Search for the cell housing the specified text and yield its [X, Y] center coordinate. 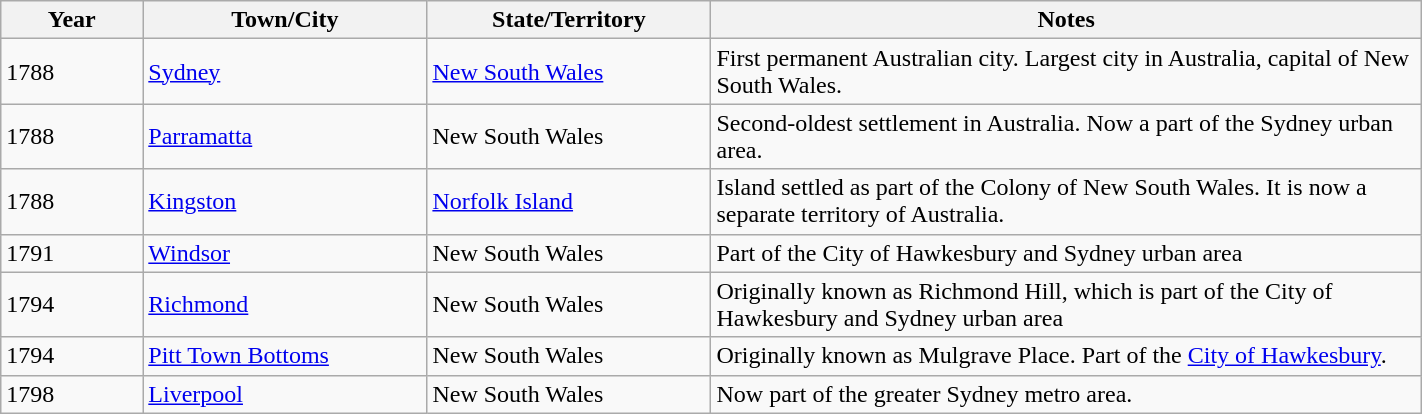
Part of the City of Hawkesbury and Sydney urban area [1066, 253]
Kingston [285, 202]
State/Territory [569, 20]
1791 [72, 253]
Windsor [285, 253]
Norfolk Island [569, 202]
Now part of the greater Sydney metro area. [1066, 394]
Originally known as Richmond Hill, which is part of the City of Hawkesbury and Sydney urban area [1066, 304]
Pitt Town Bottoms [285, 356]
Originally known as Mulgrave Place. Part of the City of Hawkesbury. [1066, 356]
Island settled as part of the Colony of New South Wales. It is now a separate territory of Australia. [1066, 202]
Sydney [285, 72]
Richmond [285, 304]
First permanent Australian city. Largest city in Australia, capital of New South Wales. [1066, 72]
Parramatta [285, 136]
Town/City [285, 20]
Year [72, 20]
1798 [72, 394]
Second-oldest settlement in Australia. Now a part of the Sydney urban area. [1066, 136]
Liverpool [285, 394]
Notes [1066, 20]
